Provide the [x, y] coordinate of the cell's center where the given text is located.  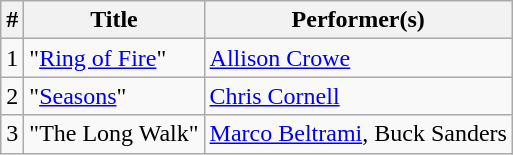
Marco Beltrami, Buck Sanders [358, 134]
3 [12, 134]
Chris Cornell [358, 96]
Allison Crowe [358, 58]
"The Long Walk" [114, 134]
Performer(s) [358, 20]
1 [12, 58]
Title [114, 20]
"Ring of Fire" [114, 58]
"Seasons" [114, 96]
2 [12, 96]
# [12, 20]
